Scan for the cell matching the given text and deliver its [x, y] coordinate at center. 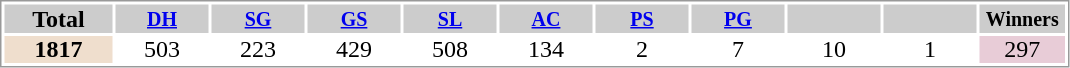
SL [450, 18]
Winners [1023, 18]
PG [738, 18]
Total [58, 18]
503 [162, 50]
297 [1023, 50]
10 [834, 50]
7 [738, 50]
134 [546, 50]
GS [354, 18]
508 [450, 50]
429 [354, 50]
223 [258, 50]
PS [642, 18]
1 [930, 50]
DH [162, 18]
2 [642, 50]
AC [546, 18]
SG [258, 18]
1817 [58, 50]
